Locate the cell with the specified text and output its [x, y] center coordinate. 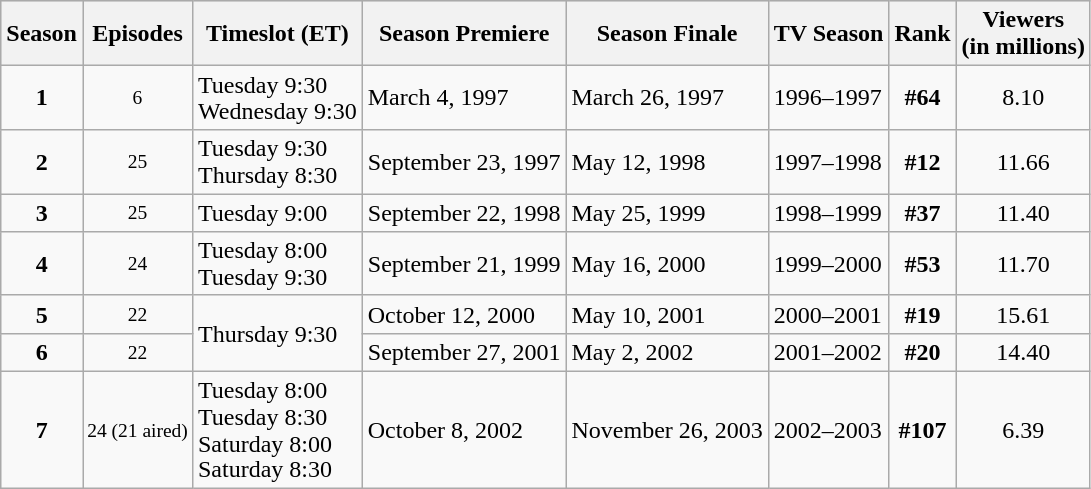
September 21, 1999 [464, 264]
Tuesday 9:30 Thursday 8:30 [277, 162]
Timeslot (ET) [277, 34]
11.70 [1023, 264]
#53 [922, 264]
#64 [922, 98]
May 25, 1999 [667, 213]
May 2, 2002 [667, 352]
11.66 [1023, 162]
5 [42, 314]
May 12, 1998 [667, 162]
Rank [922, 34]
#19 [922, 314]
14.40 [1023, 352]
15.61 [1023, 314]
#107 [922, 430]
3 [42, 213]
1 [42, 98]
Thursday 9:30 [277, 333]
Season [42, 34]
Episodes [137, 34]
November 26, 2003 [667, 430]
Season Finale [667, 34]
May 16, 2000 [667, 264]
24 (21 aired) [137, 430]
Tuesday 8:00 Tuesday 8:30 Saturday 8:00 Saturday 8:30 [277, 430]
1998–1999 [828, 213]
October 12, 2000 [464, 314]
#12 [922, 162]
September 23, 1997 [464, 162]
October 8, 2002 [464, 430]
Viewers(in millions) [1023, 34]
#37 [922, 213]
Tuesday 9:00 [277, 213]
6.39 [1023, 430]
May 10, 2001 [667, 314]
2001–2002 [828, 352]
1999–2000 [828, 264]
2000–2001 [828, 314]
Tuesday 8:00 Tuesday 9:30 [277, 264]
September 22, 1998 [464, 213]
11.40 [1023, 213]
1996–1997 [828, 98]
#20 [922, 352]
4 [42, 264]
September 27, 2001 [464, 352]
Tuesday 9:30 Wednesday 9:30 [277, 98]
7 [42, 430]
24 [137, 264]
2 [42, 162]
March 4, 1997 [464, 98]
1997–1998 [828, 162]
Season Premiere [464, 34]
2002–2003 [828, 430]
8.10 [1023, 98]
March 26, 1997 [667, 98]
TV Season [828, 34]
